Find where the given text appears and provide that cell's center as (X, Y) coordinate. 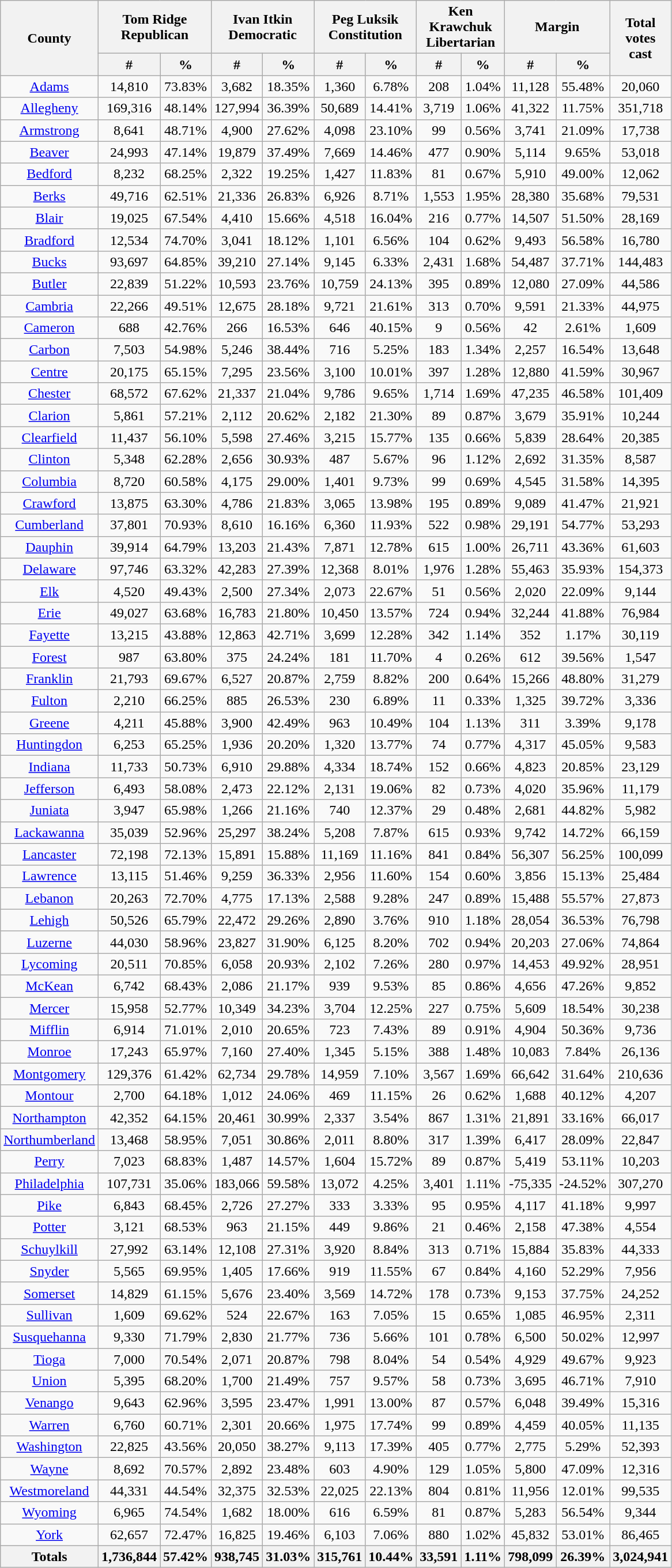
181 (340, 657)
40.05% (583, 1425)
227 (439, 1008)
61.42% (186, 1074)
Beaver (50, 152)
60.71% (186, 1425)
169,316 (129, 108)
1,547 (641, 657)
30.99% (288, 1118)
716 (340, 350)
2,431 (439, 262)
10.44% (391, 1556)
50.02% (583, 1337)
1.31% (483, 1118)
26.53% (288, 701)
4,823 (530, 767)
9,259 (237, 876)
53,018 (641, 152)
Indiana (50, 767)
21 (439, 1227)
49.00% (583, 174)
0.91% (483, 1030)
6,253 (129, 745)
10,203 (641, 1162)
4,904 (530, 1030)
93,697 (129, 262)
5,565 (129, 1271)
4.25% (391, 1183)
15,266 (530, 679)
5,395 (129, 1381)
4.90% (391, 1469)
Susquehanna (50, 1337)
60.58% (186, 481)
10,083 (530, 1052)
16.54% (583, 350)
63.68% (186, 613)
22.09% (583, 591)
42,283 (237, 569)
1,487 (237, 1162)
7.84% (583, 1052)
64.15% (186, 1118)
14,810 (129, 86)
11.15% (391, 1096)
0.71% (483, 1249)
5,246 (237, 350)
4,207 (641, 1096)
388 (439, 1052)
880 (439, 1535)
35.91% (583, 416)
3,741 (530, 130)
2,892 (237, 1469)
11,437 (129, 438)
524 (237, 1315)
22,266 (129, 306)
0.93% (483, 832)
3,065 (340, 503)
20,385 (641, 438)
Venango (50, 1403)
31.03% (288, 1556)
9.73% (391, 481)
47.14% (186, 152)
7,910 (641, 1381)
1,975 (340, 1425)
51 (439, 591)
20,263 (129, 898)
0.69% (483, 481)
1,553 (439, 196)
58.08% (186, 789)
18.35% (288, 86)
39,210 (237, 262)
5,419 (530, 1162)
0.78% (483, 1337)
37.49% (288, 152)
29 (439, 811)
36.53% (583, 920)
11.83% (391, 174)
72.47% (186, 1535)
50.36% (583, 1030)
1.34% (483, 350)
Erie (50, 613)
Lawrence (50, 876)
16,825 (237, 1535)
183 (439, 350)
7,503 (129, 350)
27.46% (288, 438)
17,243 (129, 1052)
7,669 (340, 152)
61,603 (641, 547)
24,252 (641, 1293)
19.25% (288, 174)
35.96% (583, 789)
27.39% (288, 569)
3,401 (439, 1183)
65.79% (186, 920)
4,117 (530, 1205)
7.87% (391, 832)
35.06% (186, 1183)
9,643 (129, 1403)
5,861 (129, 416)
67 (439, 1271)
53.01% (583, 1535)
30,238 (641, 1008)
21.43% (288, 547)
Northumberland (50, 1140)
0.54% (483, 1359)
2,588 (340, 898)
216 (439, 218)
230 (340, 701)
11.70% (391, 657)
798,099 (530, 1556)
6,914 (129, 1030)
311 (530, 723)
6,910 (237, 767)
6.78% (391, 86)
23.76% (288, 284)
1.17% (583, 635)
11.75% (583, 108)
1.14% (483, 635)
15.88% (288, 854)
16,780 (641, 240)
29,191 (530, 525)
3,567 (439, 1074)
58.95% (186, 1140)
10,759 (340, 284)
15.66% (288, 218)
25,484 (641, 876)
Clarion (50, 416)
2,759 (340, 679)
21.33% (583, 306)
5,208 (340, 832)
27,992 (129, 1249)
21.61% (391, 306)
208 (439, 86)
2,182 (340, 416)
17.13% (288, 898)
13,875 (129, 503)
3,719 (439, 108)
74 (439, 745)
Fulton (50, 701)
39.49% (583, 1403)
939 (340, 986)
Columbia (50, 481)
21.80% (288, 613)
7,000 (129, 1359)
21.04% (288, 394)
27.31% (288, 1249)
Total votes cast (641, 38)
6,493 (129, 789)
56.10% (186, 438)
Juniata (50, 811)
1.06% (483, 108)
178 (439, 1293)
2.61% (583, 328)
95 (439, 1205)
13.98% (391, 503)
23.40% (288, 1293)
34.23% (288, 1008)
3,947 (129, 811)
487 (340, 459)
9,583 (641, 745)
1,325 (530, 701)
183,066 (237, 1183)
46.95% (583, 1315)
22,847 (641, 1140)
27.06% (583, 942)
22,839 (129, 284)
13,648 (641, 350)
Lebanon (50, 898)
9,178 (641, 723)
53.11% (583, 1162)
15 (439, 1315)
14.57% (288, 1162)
8.71% (391, 196)
1.02% (483, 1535)
9,153 (530, 1293)
53,293 (641, 525)
Cumberland (50, 525)
40.15% (391, 328)
54.98% (186, 350)
13,115 (129, 876)
46.58% (583, 394)
3.54% (391, 1118)
72.13% (186, 854)
5,114 (530, 152)
Peg LuksikConstitution (365, 27)
0.70% (483, 306)
58.96% (186, 942)
6,742 (129, 986)
2,073 (340, 591)
McKean (50, 986)
31.64% (583, 1074)
6.89% (391, 701)
48.14% (186, 108)
57.21% (186, 416)
1.39% (483, 1140)
3,595 (237, 1403)
20.66% (288, 1425)
7,295 (237, 372)
107,731 (129, 1183)
0.60% (483, 876)
49.43% (186, 591)
Northampton (50, 1118)
7,023 (129, 1162)
30.86% (288, 1140)
0.86% (483, 986)
4,786 (237, 503)
27.62% (288, 130)
62,734 (237, 1074)
50.73% (186, 767)
44.54% (186, 1491)
1.12% (483, 459)
52.96% (186, 832)
938,745 (237, 1556)
11.55% (391, 1271)
21.09% (583, 130)
3,100 (340, 372)
56.58% (583, 240)
16.53% (288, 328)
Washington (50, 1447)
910 (439, 920)
66,642 (530, 1074)
69.95% (186, 1271)
47.26% (583, 986)
15,884 (530, 1249)
12.28% (391, 635)
17,738 (641, 130)
9,997 (641, 1205)
32.53% (288, 1491)
7,956 (641, 1271)
1.48% (483, 1052)
74,864 (641, 942)
3.39% (583, 723)
397 (439, 372)
1,405 (237, 1271)
919 (340, 1271)
10,450 (340, 613)
3,024,941 (641, 1556)
5,283 (530, 1513)
3,336 (641, 701)
9.57% (391, 1381)
469 (340, 1096)
Tioga (50, 1359)
23.56% (288, 372)
8.82% (391, 679)
5,839 (530, 438)
79,531 (641, 196)
36.33% (288, 876)
8,641 (129, 130)
9,591 (530, 306)
6,360 (340, 525)
9,736 (641, 1030)
51.46% (186, 876)
12,080 (530, 284)
1,320 (340, 745)
20,050 (237, 1447)
11 (439, 701)
61.15% (186, 1293)
804 (439, 1491)
Mifflin (50, 1030)
612 (530, 657)
19.06% (391, 789)
64.18% (186, 1096)
2,131 (340, 789)
2,726 (237, 1205)
798 (340, 1359)
3,569 (340, 1293)
22,825 (129, 1447)
82 (439, 789)
39.72% (583, 701)
2,102 (340, 964)
26.83% (288, 196)
28,054 (530, 920)
200 (439, 679)
10.01% (391, 372)
12,062 (641, 174)
2,775 (530, 1447)
1,360 (340, 86)
3,704 (340, 1008)
5,676 (237, 1293)
55,463 (530, 569)
49,716 (129, 196)
4,459 (530, 1425)
38.27% (288, 1447)
9.28% (391, 898)
44,030 (129, 942)
42.76% (186, 328)
Greene (50, 723)
24,993 (129, 152)
64.85% (186, 262)
2,011 (340, 1140)
0.64% (483, 679)
11,169 (340, 854)
0.67% (483, 174)
29.00% (288, 481)
70.57% (186, 1469)
85 (439, 986)
351,718 (641, 108)
12,368 (340, 569)
Wyoming (50, 1513)
31.58% (583, 481)
Fayette (50, 635)
13,468 (129, 1140)
63.30% (186, 503)
11.93% (391, 525)
Delaware (50, 569)
22,025 (340, 1491)
6.59% (391, 1513)
32,244 (530, 613)
20,060 (641, 86)
Totals (50, 1556)
0.97% (483, 964)
70.93% (186, 525)
14,453 (530, 964)
21.49% (288, 1381)
68,572 (129, 394)
25,297 (237, 832)
21.16% (288, 811)
Bucks (50, 262)
9,786 (340, 394)
Potter (50, 1227)
12,675 (237, 306)
5,598 (237, 438)
2,210 (129, 701)
21,891 (530, 1118)
4,775 (237, 898)
522 (439, 525)
27.27% (288, 1205)
7.10% (391, 1074)
Somerset (50, 1293)
4,518 (340, 218)
17.39% (391, 1447)
20.65% (288, 1030)
49,027 (129, 613)
702 (439, 942)
68.43% (186, 986)
Schuylkill (50, 1249)
12.25% (391, 1008)
1,682 (237, 1513)
6,417 (530, 1140)
99,535 (641, 1491)
6,500 (530, 1337)
1,688 (530, 1096)
Bedford (50, 174)
757 (340, 1381)
71.01% (186, 1030)
66.25% (186, 701)
74.70% (186, 240)
13.77% (391, 745)
Monroe (50, 1052)
51.50% (583, 218)
12.78% (391, 547)
0.26% (483, 657)
8,720 (129, 481)
266 (237, 328)
247 (439, 898)
14,395 (641, 481)
13,072 (340, 1183)
9,344 (641, 1513)
0.98% (483, 525)
4,160 (530, 1271)
1,936 (237, 745)
28,169 (641, 218)
1,012 (237, 1096)
2,311 (641, 1315)
16.04% (391, 218)
37.71% (583, 262)
4,410 (237, 218)
57.42% (186, 1556)
8.80% (391, 1140)
68.20% (186, 1381)
21,921 (641, 503)
41.18% (583, 1205)
20.62% (288, 416)
1,700 (237, 1381)
7.06% (391, 1535)
3,682 (237, 86)
2,473 (237, 789)
62.51% (186, 196)
23.10% (391, 130)
885 (237, 701)
30.93% (288, 459)
9,113 (340, 1447)
20,203 (530, 942)
8,587 (641, 459)
1.68% (483, 262)
3,699 (340, 635)
375 (237, 657)
13,203 (237, 547)
69.67% (186, 679)
28.18% (288, 306)
2,337 (340, 1118)
5.66% (391, 1337)
17.66% (288, 1271)
Lehigh (50, 920)
3,121 (129, 1227)
16.16% (288, 525)
2,830 (237, 1337)
35,039 (129, 832)
333 (340, 1205)
Butler (50, 284)
603 (340, 1469)
49.92% (583, 964)
Cameron (50, 328)
1,604 (340, 1162)
6,527 (237, 679)
24.24% (288, 657)
71.79% (186, 1337)
41.47% (583, 503)
1,101 (340, 240)
38.44% (288, 350)
646 (340, 328)
195 (439, 503)
2,112 (237, 416)
210,636 (641, 1074)
0.90% (483, 152)
15.13% (583, 876)
Lackawanna (50, 832)
15,316 (641, 1403)
0.81% (483, 1491)
13,215 (129, 635)
County (50, 38)
15.77% (391, 438)
52.77% (186, 1008)
1,427 (340, 174)
Union (50, 1381)
14,959 (340, 1074)
2,956 (340, 876)
27.09% (583, 284)
11.16% (391, 854)
52,393 (641, 1447)
Crawford (50, 503)
Lancaster (50, 854)
5,910 (530, 174)
1,345 (340, 1052)
21.17% (288, 986)
2,071 (237, 1359)
20,175 (129, 372)
68.45% (186, 1205)
8.20% (391, 942)
3,856 (530, 876)
Luzerne (50, 942)
Clinton (50, 459)
43.36% (583, 547)
6.33% (391, 262)
10,244 (641, 416)
449 (340, 1227)
44,333 (641, 1249)
9 (439, 328)
23,827 (237, 942)
9.86% (391, 1227)
28,380 (530, 196)
1.04% (483, 86)
21.30% (391, 416)
6,760 (129, 1425)
11,733 (129, 767)
Elk (50, 591)
Forest (50, 657)
5,982 (641, 811)
12,534 (129, 240)
51.22% (186, 284)
477 (439, 152)
14,507 (530, 218)
740 (340, 811)
45,832 (530, 1535)
18.54% (583, 1008)
14,829 (129, 1293)
65.25% (186, 745)
Mercer (50, 1008)
395 (439, 284)
163 (340, 1315)
2,681 (530, 811)
9,721 (340, 306)
0.48% (483, 811)
17.74% (391, 1425)
68.25% (186, 174)
7.05% (391, 1315)
Armstrong (50, 130)
18.12% (288, 240)
19,879 (237, 152)
44,331 (129, 1491)
27.34% (288, 591)
1,991 (340, 1403)
19.46% (288, 1535)
6,926 (340, 196)
127,994 (237, 108)
317 (439, 1140)
4,929 (530, 1359)
Lycoming (50, 964)
9,145 (340, 262)
76,798 (641, 920)
8,692 (129, 1469)
47.38% (583, 1227)
0.95% (483, 1205)
26 (439, 1096)
Montgomery (50, 1074)
11,135 (641, 1425)
5.29% (583, 1447)
5.25% (391, 350)
Bradford (50, 240)
4 (439, 657)
31.35% (583, 459)
4,520 (129, 591)
Westmoreland (50, 1491)
24.06% (288, 1096)
44.82% (583, 811)
Blair (50, 218)
Chester (50, 394)
46.71% (583, 1381)
50,526 (129, 920)
Adams (50, 86)
76,984 (641, 613)
-24.52% (583, 1183)
39,914 (129, 547)
12,316 (641, 1469)
4,554 (641, 1227)
723 (340, 1030)
63.80% (186, 657)
6,843 (129, 1205)
280 (439, 964)
1.05% (483, 1469)
27.40% (288, 1052)
55.57% (583, 898)
65.98% (186, 811)
Margin (557, 27)
Berks (50, 196)
66,159 (641, 832)
3,695 (530, 1381)
10,349 (237, 1008)
4,334 (340, 767)
35.83% (583, 1249)
1.00% (483, 547)
12.01% (583, 1491)
72.70% (186, 898)
6,965 (129, 1513)
12,863 (237, 635)
20,511 (129, 964)
39.56% (583, 657)
Huntingdon (50, 745)
Franklin (50, 679)
Allegheny (50, 108)
1,976 (439, 569)
6,048 (530, 1403)
9,742 (530, 832)
68.83% (186, 1162)
101 (439, 1337)
2,010 (237, 1030)
Dauphin (50, 547)
11,179 (641, 789)
41.59% (583, 372)
129,376 (129, 1074)
11,956 (530, 1491)
29.26% (288, 920)
0.33% (483, 701)
3,215 (340, 438)
3,900 (237, 723)
21.15% (288, 1227)
5,800 (530, 1469)
2,700 (129, 1096)
42.49% (288, 723)
22.13% (391, 1491)
14.41% (391, 108)
59.58% (288, 1183)
30,119 (641, 635)
100,099 (641, 854)
70.85% (186, 964)
11.60% (391, 876)
35.93% (583, 569)
841 (439, 854)
688 (129, 328)
2,890 (340, 920)
37,801 (129, 525)
0.65% (483, 1315)
4,020 (530, 789)
23.48% (288, 1469)
3,920 (340, 1249)
21,793 (129, 679)
2,656 (237, 459)
307,270 (641, 1183)
Jefferson (50, 789)
154 (439, 876)
9,089 (530, 503)
0.46% (483, 1227)
9,144 (641, 591)
67.62% (186, 394)
44,586 (641, 284)
26,136 (641, 1052)
987 (129, 657)
26,711 (530, 547)
31,279 (641, 679)
7,160 (237, 1052)
Clearfield (50, 438)
York (50, 1535)
8.04% (391, 1359)
1.13% (483, 723)
Warren (50, 1425)
Perry (50, 1162)
62.96% (186, 1403)
1.18% (483, 920)
67.54% (186, 218)
2,500 (237, 591)
7,051 (237, 1140)
23,129 (641, 767)
19,025 (129, 218)
6,058 (237, 964)
Ken KrawchukLibertarian (461, 27)
15.72% (391, 1162)
Snyder (50, 1271)
12,880 (530, 372)
2,692 (530, 459)
1.95% (483, 196)
69.62% (186, 1315)
62.28% (186, 459)
50,689 (340, 108)
Tom RidgeRepublican (154, 27)
29.88% (288, 767)
6,103 (340, 1535)
54 (439, 1359)
30,967 (641, 372)
8,610 (237, 525)
45.88% (186, 723)
49.67% (583, 1359)
10.49% (391, 723)
18.74% (391, 767)
7.26% (391, 964)
4,175 (237, 481)
28,951 (641, 964)
63.14% (186, 1249)
48.80% (583, 679)
15,891 (237, 854)
73.83% (186, 86)
12,997 (641, 1337)
5.67% (391, 459)
8,232 (129, 174)
16,783 (237, 613)
28.64% (583, 438)
26.39% (583, 1556)
22.12% (288, 789)
22,472 (237, 920)
21.83% (288, 503)
736 (340, 1337)
12,108 (237, 1249)
52.29% (583, 1271)
4,098 (340, 130)
Wayne (50, 1469)
9,330 (129, 1337)
62,657 (129, 1535)
20,461 (237, 1118)
1,401 (340, 481)
7.43% (391, 1030)
70.54% (186, 1359)
0.57% (483, 1403)
96 (439, 459)
1,266 (237, 811)
2,322 (237, 174)
3,679 (530, 416)
15,958 (129, 1008)
342 (439, 635)
5,348 (129, 459)
35.68% (583, 196)
33,591 (439, 1556)
47,235 (530, 394)
616 (340, 1513)
Centre (50, 372)
37.75% (583, 1293)
6.56% (391, 240)
Philadelphia (50, 1183)
36.39% (288, 108)
20.20% (288, 745)
48.71% (186, 130)
1,714 (439, 394)
4,900 (237, 130)
129 (439, 1469)
12.37% (391, 811)
405 (439, 1447)
2,086 (237, 986)
14.46% (391, 152)
2,020 (530, 591)
29.78% (288, 1074)
1,085 (530, 1315)
54,487 (530, 262)
135 (439, 438)
56,307 (530, 854)
20.85% (583, 767)
9,493 (530, 240)
23.47% (288, 1403)
9.53% (391, 986)
9,923 (641, 1359)
3.76% (391, 920)
28.09% (583, 1140)
20.93% (288, 964)
-75,335 (530, 1183)
13.00% (391, 1403)
74.54% (186, 1513)
2,158 (530, 1227)
38.24% (288, 832)
Pike (50, 1205)
40.12% (583, 1096)
56.54% (583, 1513)
315,761 (340, 1556)
18.00% (288, 1513)
41,322 (530, 108)
65.97% (186, 1052)
5,609 (530, 1008)
8.01% (391, 569)
21.77% (288, 1337)
24.13% (391, 284)
27,873 (641, 898)
42.71% (288, 635)
44,975 (641, 306)
21,336 (237, 196)
4,656 (530, 986)
56.25% (583, 854)
68.53% (186, 1227)
11,128 (530, 86)
152 (439, 767)
13.57% (391, 613)
87 (439, 1403)
55.48% (583, 86)
47.09% (583, 1469)
7,871 (340, 547)
97,746 (129, 569)
54.77% (583, 525)
15,488 (530, 898)
9,852 (641, 986)
72,198 (129, 854)
352 (530, 635)
10,593 (237, 284)
8.84% (391, 1249)
Sullivan (50, 1315)
1,736,844 (129, 1556)
27.14% (288, 262)
Carbon (50, 350)
3.33% (391, 1205)
64.79% (186, 547)
144,483 (641, 262)
42,352 (129, 1118)
49.51% (186, 306)
21,337 (237, 394)
0.75% (483, 1008)
724 (439, 613)
66,017 (641, 1118)
Ivan ItkinDemocratic (263, 27)
43.56% (186, 1447)
6,125 (340, 942)
63.32% (186, 569)
5.15% (391, 1052)
Cambria (50, 306)
31.90% (288, 942)
65.15% (186, 372)
3,041 (237, 240)
43.88% (186, 635)
86,465 (641, 1535)
4,317 (530, 745)
33.16% (583, 1118)
42 (530, 328)
2,301 (237, 1425)
32,375 (237, 1491)
58 (439, 1381)
101,409 (641, 394)
4,545 (530, 481)
Montour (50, 1096)
45.05% (583, 745)
41.88% (583, 613)
154,373 (641, 569)
4,211 (129, 723)
2,257 (530, 350)
867 (439, 1118)
